Determine the (X, Y) coordinate at the center of the cell enclosing the given text.  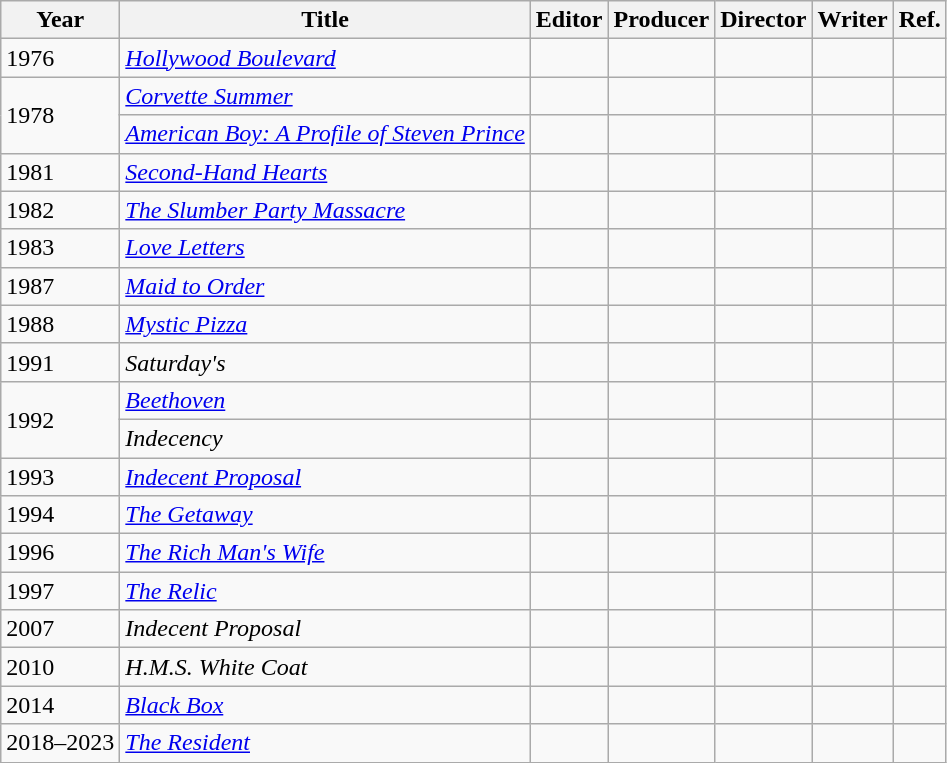
Saturday's (326, 362)
1988 (60, 324)
The Rich Man's Wife (326, 553)
Ref. (920, 20)
1976 (60, 58)
The Slumber Party Massacre (326, 210)
2018–2023 (60, 743)
1992 (60, 419)
Corvette Summer (326, 96)
Hollywood Boulevard (326, 58)
2007 (60, 629)
The Resident (326, 743)
1987 (60, 286)
Second-Hand Hearts (326, 172)
Mystic Pizza (326, 324)
Love Letters (326, 248)
Producer (662, 20)
Maid to Order (326, 286)
Black Box (326, 705)
2010 (60, 667)
Year (60, 20)
1982 (60, 210)
American Boy: A Profile of Steven Prince (326, 134)
1983 (60, 248)
1978 (60, 115)
1996 (60, 553)
Writer (852, 20)
2014 (60, 705)
The Relic (326, 591)
1993 (60, 477)
1981 (60, 172)
Director (764, 20)
Indecency (326, 438)
The Getaway (326, 515)
1997 (60, 591)
Beethoven (326, 400)
H.M.S. White Coat (326, 667)
1991 (60, 362)
Title (326, 20)
Editor (569, 20)
1994 (60, 515)
